Extract the (X, Y) coordinate from the center of the cell holding the provided text.  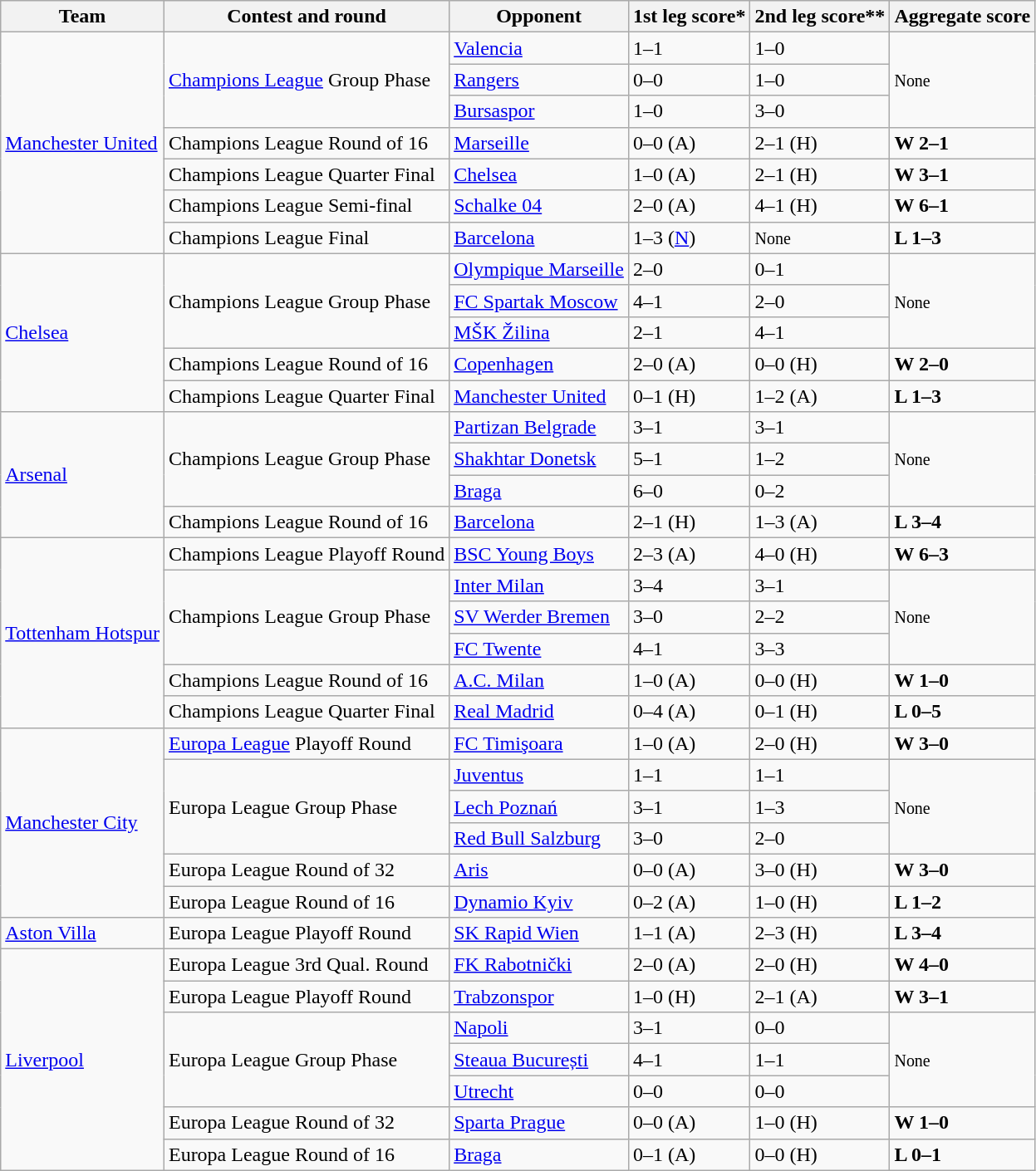
Tottenham Hotspur (83, 633)
FC Spartak Moscow (539, 301)
0–1 (A) (690, 1154)
Napoli (539, 1028)
BSC Young Boys (539, 554)
Team (83, 17)
0–2 (820, 491)
1–3 (820, 806)
2nd leg score** (820, 17)
Shakhtar Donetsk (539, 459)
SV Werder Bremen (539, 617)
Rangers (539, 80)
1–2 (820, 459)
Champions League Final (306, 238)
Bursaspor (539, 111)
Steaua București (539, 1060)
FK Rabotnički (539, 965)
Inter Milan (539, 585)
Manchester City (83, 822)
Partizan Belgrade (539, 428)
FC Timişoara (539, 743)
1–2 (A) (820, 396)
MŠK Žilina (539, 332)
2–1 (690, 332)
Schalke 04 (539, 206)
FC Twente (539, 649)
Marseille (539, 143)
Real Madrid (539, 712)
0–1 (820, 269)
2–3 (H) (820, 933)
Champions League Semi-final (306, 206)
4–1 (H) (820, 206)
W 2–1 (962, 143)
1st leg score* (690, 17)
3–4 (690, 585)
2–1 (A) (820, 997)
1–3 (N) (690, 238)
Olympique Marseille (539, 269)
W 6–1 (962, 206)
Trabzonspor (539, 997)
Champions League Playoff Round (306, 554)
1–3 (A) (820, 522)
2–3 (A) (690, 554)
4–0 (H) (820, 554)
Sparta Prague (539, 1123)
Utrecht (539, 1091)
Contest and round (306, 17)
Lech Poznań (539, 806)
0–2 (A) (690, 901)
6–0 (690, 491)
L 0–1 (962, 1154)
Opponent (539, 17)
1–1 (A) (690, 933)
Dynamio Kyiv (539, 901)
A.C. Milan (539, 680)
Aston Villa (83, 933)
Liverpool (83, 1060)
0–4 (A) (690, 712)
Red Bull Salzburg (539, 838)
Copenhagen (539, 364)
L 0–5 (962, 712)
L 1–2 (962, 901)
3–3 (820, 649)
Juventus (539, 775)
SK Rapid Wien (539, 933)
5–1 (690, 459)
Valencia (539, 48)
Europa League 3rd Qual. Round (306, 965)
W 6–3 (962, 554)
Aris (539, 870)
Arsenal (83, 475)
W 2–0 (962, 364)
2–2 (820, 617)
3–0 (H) (820, 870)
Aggregate score (962, 17)
W 4–0 (962, 965)
